Scan for the cell matching the given text and deliver its [X, Y] coordinate at center. 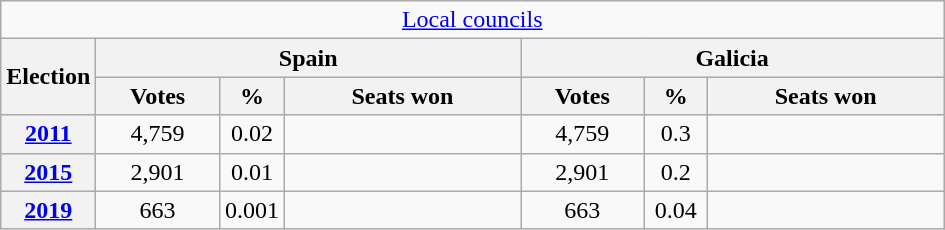
Spain [308, 58]
0.01 [252, 172]
0.2 [676, 172]
Local councils [472, 20]
0.3 [676, 134]
2015 [48, 172]
0.02 [252, 134]
Election [48, 77]
2019 [48, 210]
Galicia [732, 58]
0.04 [676, 210]
0.001 [252, 210]
2011 [48, 134]
